Search for the cell housing the specified text and yield its (X, Y) center coordinate. 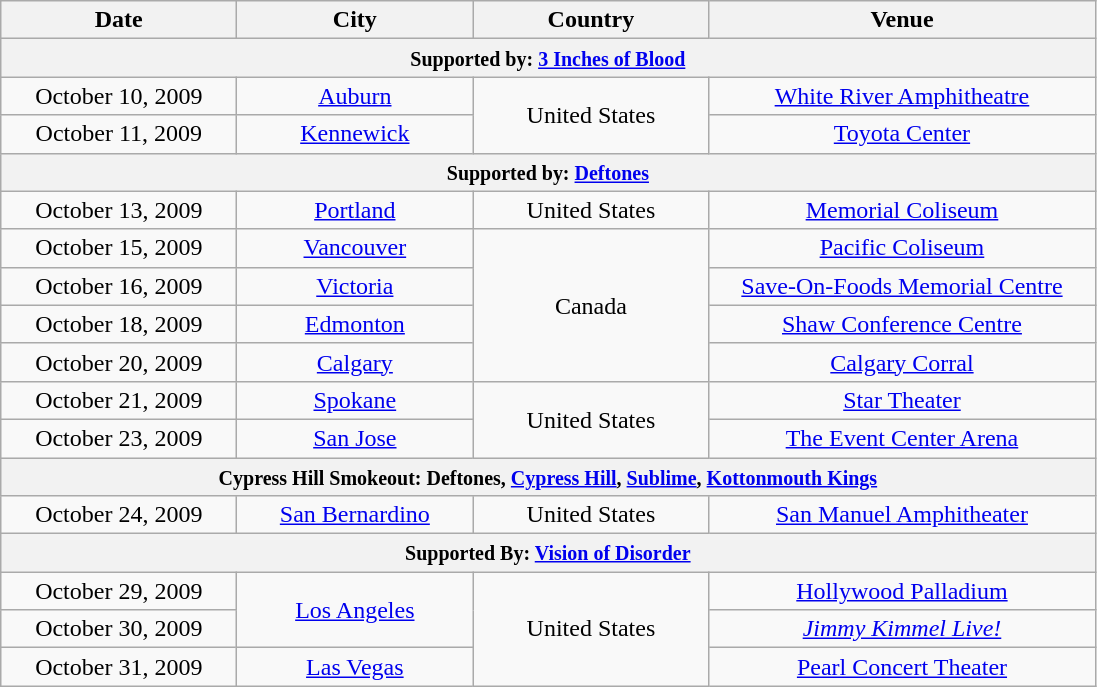
Vancouver (355, 248)
Supported By: Vision of Disorder (548, 553)
Toyota Center (902, 134)
October 30, 2009 (119, 629)
October 11, 2009 (119, 134)
Calgary (355, 362)
Pearl Concert Theater (902, 667)
Star Theater (902, 400)
Calgary Corral (902, 362)
Auburn (355, 96)
Las Vegas (355, 667)
October 16, 2009 (119, 286)
Save-On-Foods Memorial Centre (902, 286)
October 18, 2009 (119, 324)
Kennewick (355, 134)
Supported by: 3 Inches of Blood (548, 58)
October 20, 2009 (119, 362)
Edmonton (355, 324)
October 31, 2009 (119, 667)
October 23, 2009 (119, 438)
Supported by: Deftones (548, 172)
Cypress Hill Smokeout: Deftones, Cypress Hill, Sublime, Kottonmouth Kings (548, 477)
Jimmy Kimmel Live! (902, 629)
The Event Center Arena (902, 438)
Pacific Coliseum (902, 248)
San Bernardino (355, 515)
October 10, 2009 (119, 96)
Spokane (355, 400)
October 13, 2009 (119, 210)
Canada (591, 305)
San Manuel Amphitheater (902, 515)
October 21, 2009 (119, 400)
Hollywood Palladium (902, 591)
City (355, 20)
Los Angeles (355, 610)
White River Amphitheatre (902, 96)
Venue (902, 20)
Date (119, 20)
Memorial Coliseum (902, 210)
October 29, 2009 (119, 591)
October 24, 2009 (119, 515)
Country (591, 20)
San Jose (355, 438)
October 15, 2009 (119, 248)
Victoria (355, 286)
Shaw Conference Centre (902, 324)
Portland (355, 210)
